Locate the cell with the specified text and output its [X, Y] center coordinate. 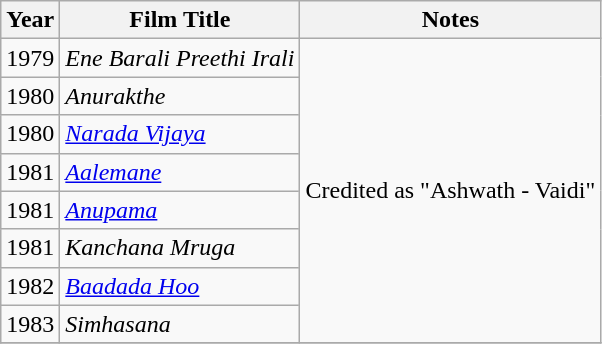
1982 [30, 286]
Aalemane [180, 172]
Simhasana [180, 324]
Narada Vijaya [180, 134]
1983 [30, 324]
Kanchana Mruga [180, 248]
Anupama [180, 210]
Notes [450, 20]
Year [30, 20]
Anurakthe [180, 96]
1979 [30, 58]
Credited as "Ashwath - Vaidi" [450, 191]
Ene Barali Preethi Irali [180, 58]
Baadada Hoo [180, 286]
Film Title [180, 20]
